Scan for the cell matching the given text and deliver its [X, Y] coordinate at center. 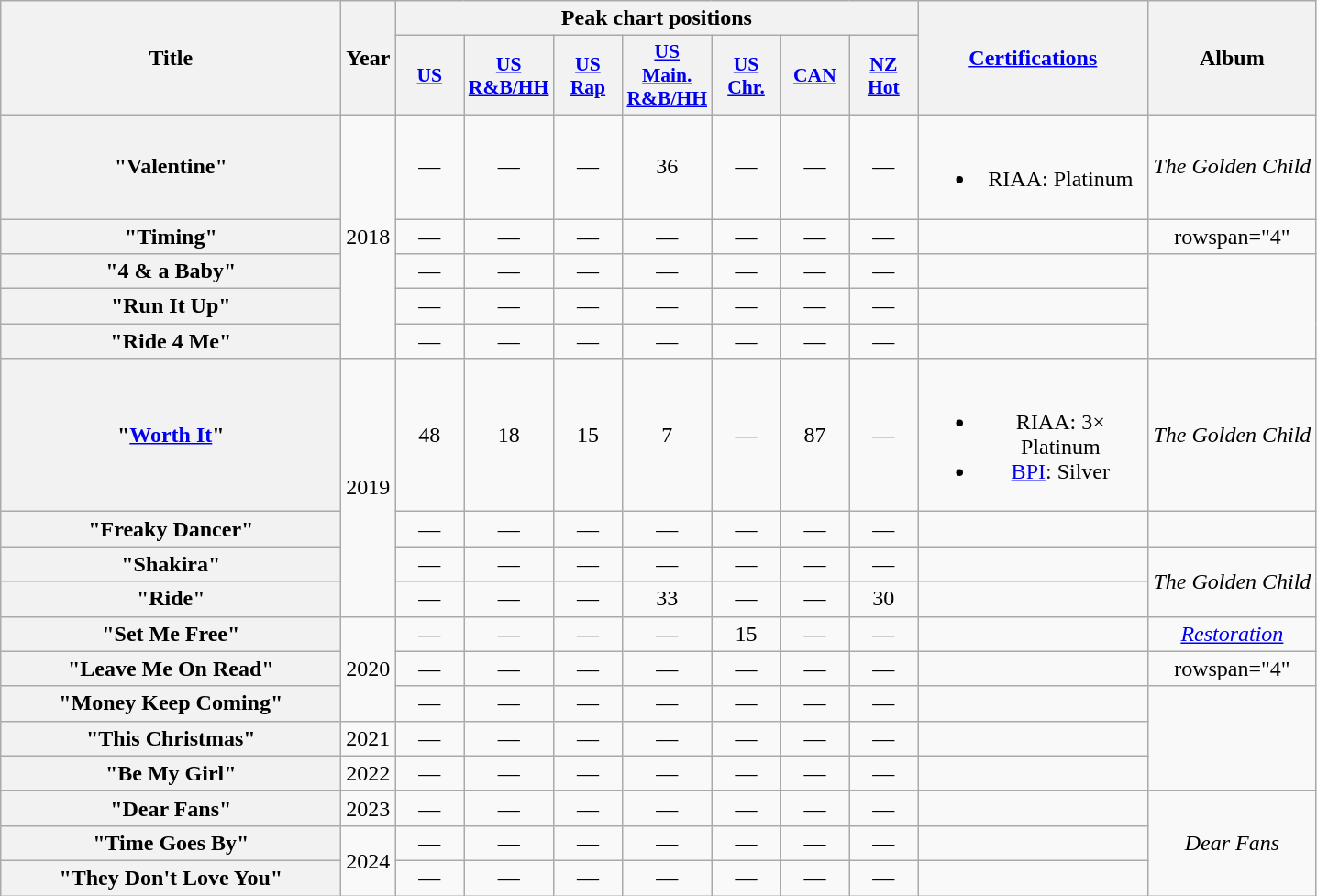
18 [509, 435]
87 [814, 435]
Certifications [1033, 59]
"Time Goes By" [171, 843]
48 [429, 435]
36 [667, 167]
"This Christmas" [171, 738]
RIAA: Platinum [1033, 167]
Dear Fans [1233, 843]
"Freaky Dancer" [171, 529]
"Ride 4 Me" [171, 341]
2018 [369, 237]
NZHot [884, 75]
Restoration [1233, 634]
Year [369, 59]
CAN [814, 75]
"Worth It" [171, 435]
30 [884, 599]
"Shakira" [171, 564]
2020 [369, 669]
"Ride" [171, 599]
"Leave Me On Read" [171, 669]
Title [171, 59]
7 [667, 435]
"Dear Fans" [171, 808]
2022 [369, 773]
Album [1233, 59]
"Run It Up" [171, 306]
"Valentine" [171, 167]
USChr. [747, 75]
"Timing" [171, 236]
RIAA: 3× PlatinumBPI: Silver [1033, 435]
2023 [369, 808]
"Money Keep Coming" [171, 703]
33 [667, 599]
"Set Me Free" [171, 634]
2024 [369, 860]
"They Don't Love You" [171, 878]
2021 [369, 738]
USR&B/HH [509, 75]
USMain.R&B/HH [667, 75]
US [429, 75]
"Be My Girl" [171, 773]
"4 & a Baby" [171, 271]
2019 [369, 488]
USRap [587, 75]
Peak chart positions [657, 18]
